Extract the [x, y] coordinate from the center of the cell holding the provided text.  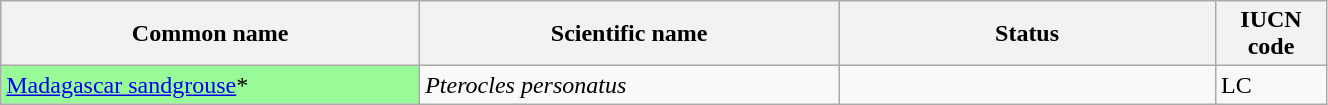
Scientific name [630, 34]
IUCN code [1272, 34]
Madagascar sandgrouse* [210, 85]
Pterocles personatus [630, 85]
LC [1272, 85]
Status [1028, 34]
Common name [210, 34]
